Return the [x, y] coordinate for the center point of the cell that contains the specified text.  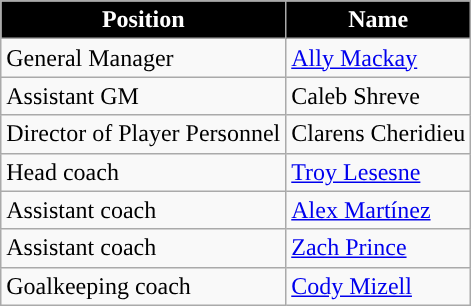
Cody Mizell [378, 286]
Goalkeeping coach [144, 286]
Name [378, 20]
Troy Lesesne [378, 172]
Position [144, 20]
Director of Player Personnel [144, 134]
Zach Prince [378, 248]
Ally Mackay [378, 58]
General Manager [144, 58]
Assistant GM [144, 96]
Head coach [144, 172]
Caleb Shreve [378, 96]
Alex Martínez [378, 210]
Clarens Cheridieu [378, 134]
